Pinpoint the cell where the given text exists, returning its [x, y] midpoint coordinate. 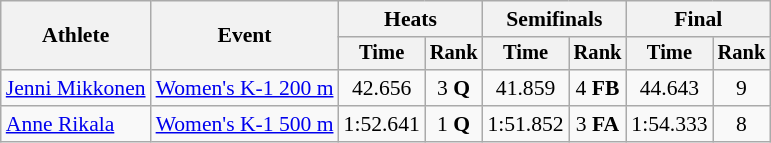
41.859 [525, 88]
Semifinals [554, 19]
1:54.333 [669, 124]
Event [245, 36]
Final [698, 19]
3 FA [598, 124]
3 Q [454, 88]
1:52.641 [382, 124]
Athlete [76, 36]
1 Q [454, 124]
Jenni Mikkonen [76, 88]
Anne Rikala [76, 124]
8 [742, 124]
Women's K-1 500 m [245, 124]
42.656 [382, 88]
44.643 [669, 88]
9 [742, 88]
1:51.852 [525, 124]
Heats [411, 19]
4 FB [598, 88]
Women's K-1 200 m [245, 88]
